Extract the [x, y] coordinate from the center of the cell holding the provided text.  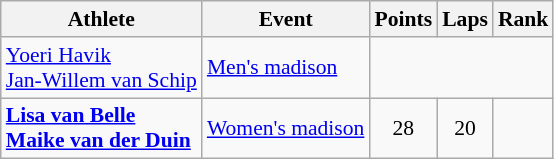
Points [403, 19]
Athlete [102, 19]
Event [286, 19]
Yoeri HavikJan-Willem van Schip [102, 68]
Women's madison [286, 128]
28 [403, 128]
Lisa van BelleMaike van der Duin [102, 128]
Men's madison [286, 68]
Laps [465, 19]
20 [465, 128]
Rank [524, 19]
